From the cell containing the given text, extract its center point as (x, y) coordinate. 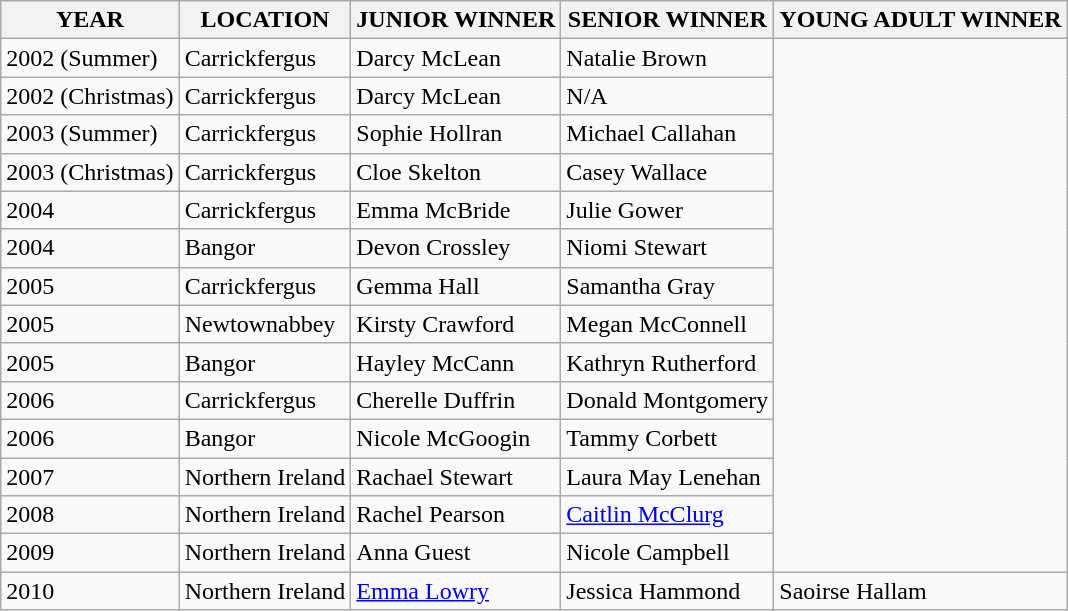
YEAR (90, 20)
2003 (Summer) (90, 134)
Samantha Gray (668, 286)
2007 (90, 477)
Jessica Hammond (668, 591)
Nicole McGoogin (456, 438)
YOUNG ADULT WINNER (920, 20)
Cherelle Duffrin (456, 400)
Devon Crossley (456, 248)
2002 (Summer) (90, 58)
2009 (90, 553)
2002 (Christmas) (90, 96)
JUNIOR WINNER (456, 20)
Rachel Pearson (456, 515)
Hayley McCann (456, 362)
Kirsty Crawford (456, 324)
2008 (90, 515)
N/A (668, 96)
SENIOR WINNER (668, 20)
Emma McBride (456, 210)
Niomi Stewart (668, 248)
LOCATION (265, 20)
Rachael Stewart (456, 477)
Caitlin McClurg (668, 515)
Anna Guest (456, 553)
Cloe Skelton (456, 172)
Donald Montgomery (668, 400)
2010 (90, 591)
2003 (Christmas) (90, 172)
Nicole Campbell (668, 553)
Casey Wallace (668, 172)
Julie Gower (668, 210)
Emma Lowry (456, 591)
Megan McConnell (668, 324)
Newtownabbey (265, 324)
Natalie Brown (668, 58)
Saoirse Hallam (920, 591)
Michael Callahan (668, 134)
Tammy Corbett (668, 438)
Kathryn Rutherford (668, 362)
Laura May Lenehan (668, 477)
Gemma Hall (456, 286)
Sophie Hollran (456, 134)
